Capture the cell that displays the provided text and extract its [X, Y] central coordinate. 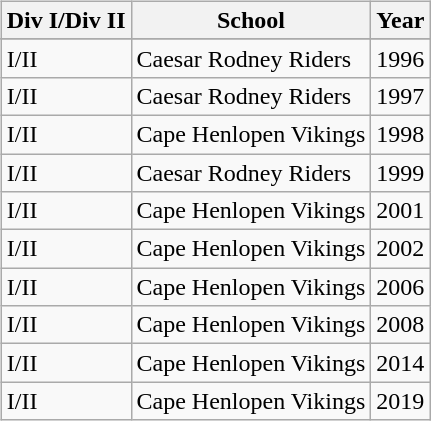
1998 [400, 134]
2001 [400, 211]
2008 [400, 325]
Year [400, 20]
2002 [400, 249]
2006 [400, 287]
2019 [400, 401]
1997 [400, 96]
1996 [400, 58]
School [251, 20]
1999 [400, 173]
Div I/Div II [66, 20]
2014 [400, 363]
